Search for the cell housing the specified text and yield its (X, Y) center coordinate. 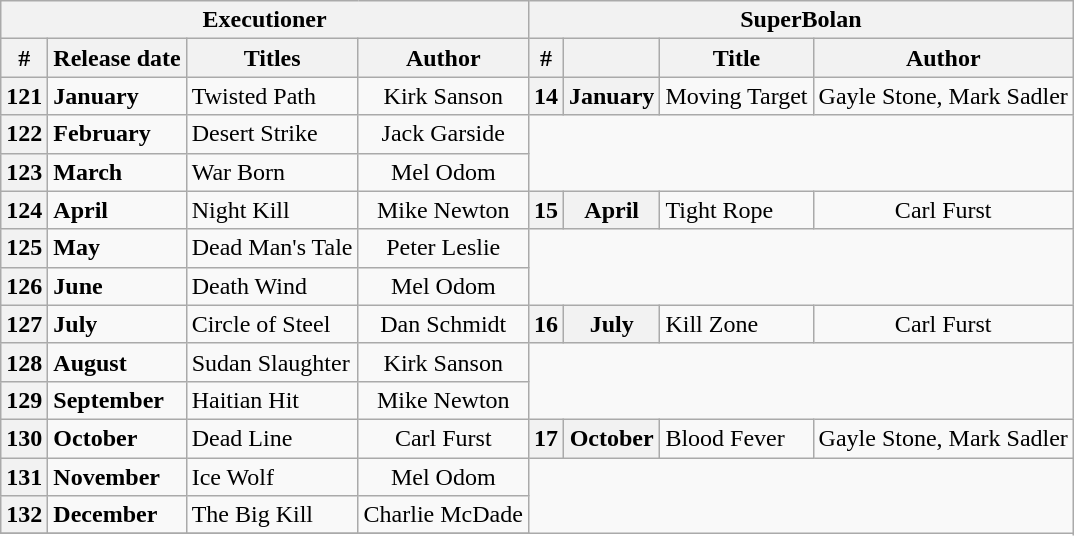
Executioner (265, 20)
June (117, 286)
127 (24, 324)
122 (24, 134)
123 (24, 172)
SuperBolan (800, 20)
132 (24, 515)
Dead Line (272, 438)
Charlie McDade (443, 515)
126 (24, 286)
Dead Man's Tale (272, 248)
December (117, 515)
Sudan Slaughter (272, 362)
Night Kill (272, 210)
Title (736, 58)
September (117, 400)
February (117, 134)
16 (546, 324)
May (117, 248)
Circle of Steel (272, 324)
131 (24, 477)
Desert Strike (272, 134)
14 (546, 96)
121 (24, 96)
Haitian Hit (272, 400)
Peter Leslie (443, 248)
Tight Rope (736, 210)
November (117, 477)
Ice Wolf (272, 477)
Moving Target (736, 96)
17 (546, 438)
Kill Zone (736, 324)
War Born (272, 172)
128 (24, 362)
15 (546, 210)
130 (24, 438)
124 (24, 210)
March (117, 172)
Death Wind (272, 286)
The Big Kill (272, 515)
129 (24, 400)
Twisted Path (272, 96)
Blood Fever (736, 438)
125 (24, 248)
August (117, 362)
Jack Garside (443, 134)
Titles (272, 58)
Dan Schmidt (443, 324)
Release date (117, 58)
